From the cell containing the given text, extract its center point as (x, y) coordinate. 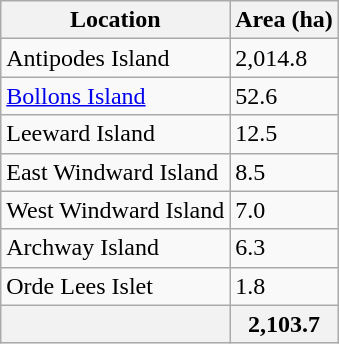
12.5 (284, 134)
52.6 (284, 96)
6.3 (284, 248)
8.5 (284, 172)
Location (116, 20)
2,103.7 (284, 324)
Orde Lees Islet (116, 286)
Archway Island (116, 248)
1.8 (284, 286)
7.0 (284, 210)
East Windward Island (116, 172)
Area (ha) (284, 20)
2,014.8 (284, 58)
Bollons Island (116, 96)
Leeward Island (116, 134)
West Windward Island (116, 210)
Antipodes Island (116, 58)
